Detect which cell encompasses the target text, then output its [X, Y] center coordinate. 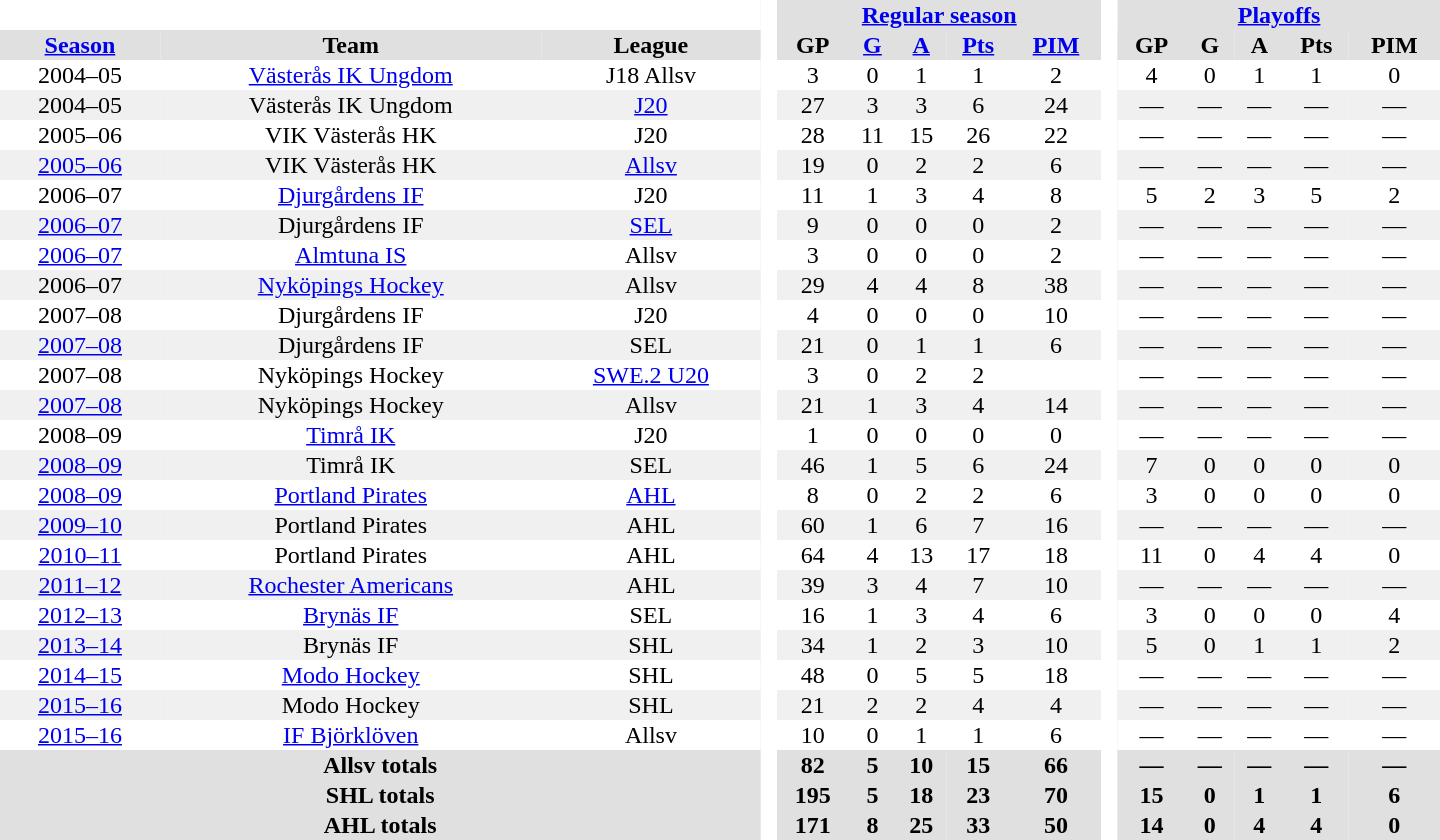
SWE.2 U20 [652, 375]
17 [978, 555]
66 [1056, 765]
Team [351, 45]
26 [978, 135]
34 [813, 645]
IF Björklöven [351, 735]
39 [813, 585]
27 [813, 105]
2013–14 [80, 645]
Allsv totals [380, 765]
League [652, 45]
2011–12 [80, 585]
2014–15 [80, 675]
33 [978, 825]
38 [1056, 285]
2009–10 [80, 525]
28 [813, 135]
Rochester Americans [351, 585]
AHL totals [380, 825]
19 [813, 165]
2010–11 [80, 555]
Playoffs [1279, 15]
23 [978, 795]
25 [921, 825]
82 [813, 765]
Almtuna IS [351, 255]
195 [813, 795]
64 [813, 555]
SHL totals [380, 795]
2012–13 [80, 615]
50 [1056, 825]
13 [921, 555]
70 [1056, 795]
Season [80, 45]
29 [813, 285]
J18 Allsv [652, 75]
Regular season [940, 15]
9 [813, 225]
60 [813, 525]
48 [813, 675]
22 [1056, 135]
46 [813, 465]
171 [813, 825]
